Detect which cell encompasses the target text, then output its (X, Y) center coordinate. 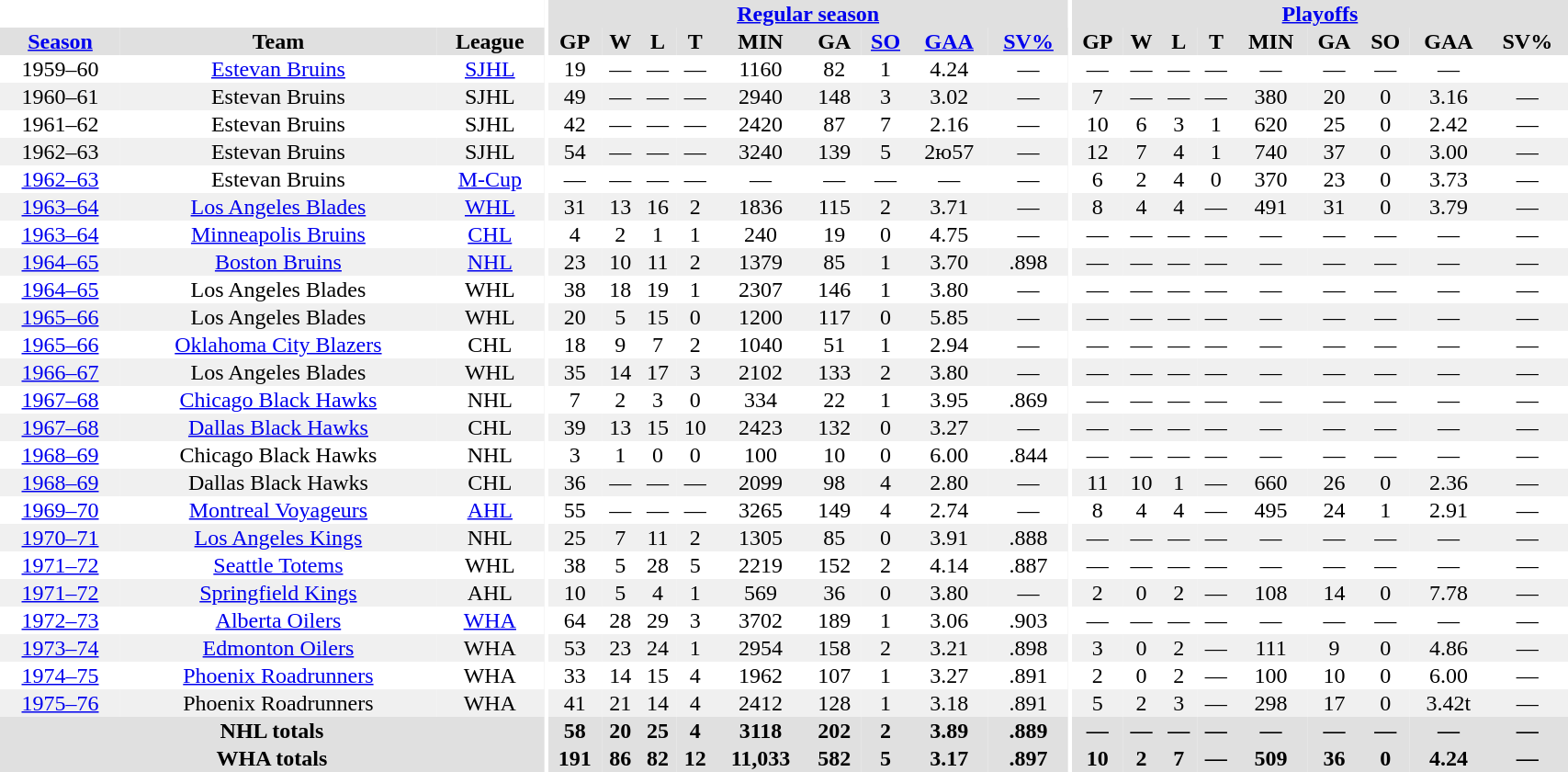
133 (834, 372)
2.94 (949, 345)
128 (834, 703)
132 (834, 427)
240 (761, 234)
139 (834, 152)
3.18 (949, 703)
3.73 (1448, 179)
1379 (761, 262)
491 (1271, 207)
1961–62 (61, 124)
Los Angeles Kings (278, 538)
1200 (761, 317)
3.17 (949, 758)
1974–75 (61, 675)
Boston Bruins (278, 262)
55 (575, 510)
5.85 (949, 317)
158 (834, 648)
4.75 (949, 234)
1966–67 (61, 372)
.897 (1029, 758)
98 (834, 482)
.888 (1029, 538)
152 (834, 565)
86 (621, 758)
42 (575, 124)
.903 (1029, 620)
2099 (761, 482)
Edmonton Oilers (278, 648)
33 (575, 675)
1975–76 (61, 703)
16 (658, 207)
49 (575, 96)
21 (621, 703)
.889 (1029, 731)
37 (1334, 152)
2.74 (949, 510)
League (491, 41)
7.78 (1448, 593)
53 (575, 648)
1305 (761, 538)
1160 (761, 69)
1973–74 (61, 648)
2.36 (1448, 482)
3.89 (949, 731)
3.95 (949, 400)
2412 (761, 703)
3.70 (949, 262)
191 (575, 758)
334 (761, 400)
WHA totals (272, 758)
39 (575, 427)
2.16 (949, 124)
2.80 (949, 482)
108 (1271, 593)
.844 (1029, 455)
Oklahoma City Blazers (278, 345)
3.21 (949, 648)
22 (834, 400)
3.91 (949, 538)
Springfield Kings (278, 593)
495 (1271, 510)
111 (1271, 648)
26 (1334, 482)
58 (575, 731)
1970–71 (61, 538)
148 (834, 96)
1836 (761, 207)
87 (834, 124)
2ю57 (949, 152)
3702 (761, 620)
Regular season (808, 14)
569 (761, 593)
11,033 (761, 758)
4.14 (949, 565)
3118 (761, 731)
2954 (761, 648)
660 (1271, 482)
3.42t (1448, 703)
M-Cup (491, 179)
54 (575, 152)
107 (834, 675)
620 (1271, 124)
NHL totals (272, 731)
35 (575, 372)
3.71 (949, 207)
3.02 (949, 96)
298 (1271, 703)
Playoffs (1321, 14)
Minneapolis Bruins (278, 234)
Montreal Voyageurs (278, 510)
Alberta Oilers (278, 620)
1960–61 (61, 96)
146 (834, 289)
2420 (761, 124)
Season (61, 41)
41 (575, 703)
509 (1271, 758)
115 (834, 207)
2219 (761, 565)
Team (278, 41)
370 (1271, 179)
3240 (761, 152)
64 (575, 620)
2.91 (1448, 510)
3.79 (1448, 207)
.869 (1029, 400)
3265 (761, 510)
2940 (761, 96)
189 (834, 620)
2423 (761, 427)
2307 (761, 289)
3.00 (1448, 152)
3.16 (1448, 96)
380 (1271, 96)
117 (834, 317)
4.86 (1448, 648)
3.06 (949, 620)
1962 (761, 675)
Seattle Totems (278, 565)
51 (834, 345)
202 (834, 731)
2102 (761, 372)
1959–60 (61, 69)
29 (658, 620)
1969–70 (61, 510)
582 (834, 758)
740 (1271, 152)
149 (834, 510)
.887 (1029, 565)
2.42 (1448, 124)
1040 (761, 345)
1972–73 (61, 620)
